Extract the [X, Y] coordinate from the center of the cell holding the provided text.  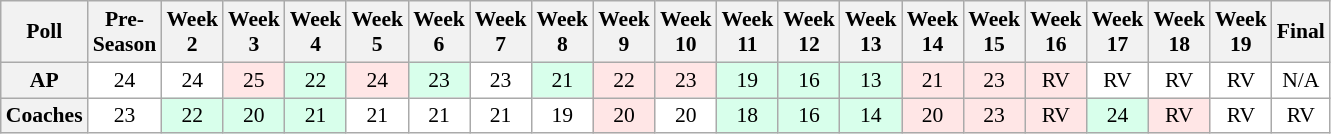
Week2 [192, 32]
Week14 [933, 32]
Pre-Season [125, 32]
Week11 [748, 32]
Final [1301, 32]
Week7 [501, 32]
Week12 [809, 32]
13 [871, 80]
AP [44, 80]
Week17 [1118, 32]
Week9 [624, 32]
Week18 [1179, 32]
Week16 [1056, 32]
Poll [44, 32]
25 [254, 80]
N/A [1301, 80]
Week6 [439, 32]
Week3 [254, 32]
Coaches [44, 116]
18 [748, 116]
Week8 [562, 32]
Week4 [316, 32]
Week10 [686, 32]
Week15 [994, 32]
14 [871, 116]
Week13 [871, 32]
Week19 [1241, 32]
Week5 [377, 32]
